Identify which cell holds the provided text, then report its [X, Y] central coordinate. 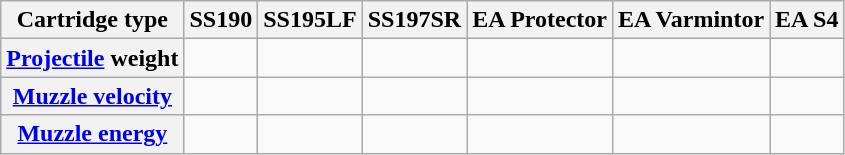
Cartridge type [92, 20]
Muzzle energy [92, 134]
SS190 [221, 20]
Muzzle velocity [92, 96]
SS195LF [310, 20]
EA Protector [540, 20]
EA Varmintor [690, 20]
Projectile weight [92, 58]
EA S4 [807, 20]
SS197SR [414, 20]
